Detect which cell encompasses the target text, then output its (X, Y) center coordinate. 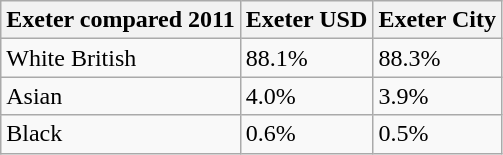
White British (120, 58)
3.9% (438, 96)
Exeter City (438, 20)
88.3% (438, 58)
Black (120, 134)
Asian (120, 96)
0.6% (306, 134)
4.0% (306, 96)
Exeter compared 2011 (120, 20)
0.5% (438, 134)
Exeter USD (306, 20)
88.1% (306, 58)
